Return (x, y) of the center of cell containing provided text 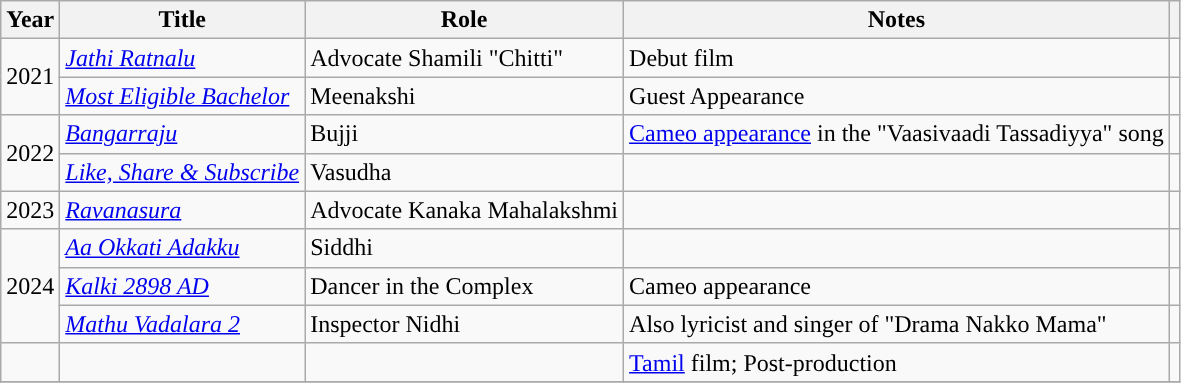
Bujji (464, 134)
Like, Share & Subscribe (182, 172)
Meenakshi (464, 96)
Bangarraju (182, 134)
Inspector Nidhi (464, 324)
Kalki 2898 AD (182, 286)
Year (30, 20)
Ravanasura (182, 210)
Most Eligible Bachelor (182, 96)
Title (182, 20)
Vasudha (464, 172)
Notes (897, 20)
Siddhi (464, 248)
Cameo appearance in the "Vaasivaadi Tassadiyya" song (897, 134)
Mathu Vadalara 2 (182, 324)
Advocate Shamili "Chitti" (464, 58)
2023 (30, 210)
2024 (30, 286)
Debut film (897, 58)
Tamil film; Post-production (897, 362)
Cameo appearance (897, 286)
Dancer in the Complex (464, 286)
Advocate Kanaka Mahalakshmi (464, 210)
Aa Okkati Adakku (182, 248)
2022 (30, 153)
Role (464, 20)
Jathi Ratnalu (182, 58)
Also lyricist and singer of "Drama Nakko Mama" (897, 324)
Guest Appearance (897, 96)
2021 (30, 77)
